Detect which cell encompasses the target text, then output its (X, Y) center coordinate. 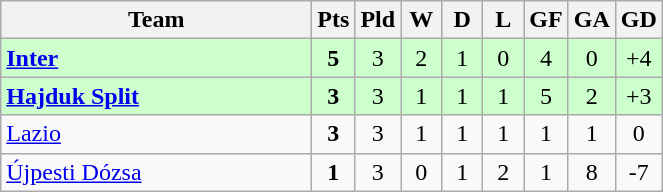
Lazio (156, 134)
8 (592, 172)
4 (546, 58)
+4 (638, 58)
+3 (638, 96)
Inter (156, 58)
Pts (334, 20)
D (462, 20)
Újpesti Dózsa (156, 172)
GD (638, 20)
W (422, 20)
GF (546, 20)
GA (592, 20)
-7 (638, 172)
Pld (378, 20)
Team (156, 20)
Hajduk Split (156, 96)
L (504, 20)
